Return (X, Y) of the center of cell containing provided text 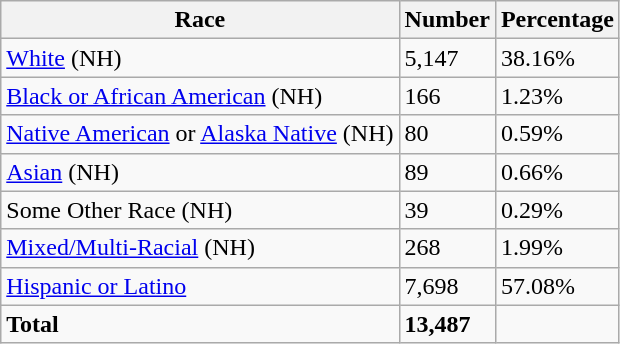
80 (447, 134)
7,698 (447, 286)
0.66% (557, 172)
1.99% (557, 248)
0.29% (557, 210)
Percentage (557, 20)
5,147 (447, 58)
268 (447, 248)
1.23% (557, 96)
89 (447, 172)
Native American or Alaska Native (NH) (200, 134)
Number (447, 20)
13,487 (447, 324)
166 (447, 96)
White (NH) (200, 58)
Race (200, 20)
0.59% (557, 134)
39 (447, 210)
Hispanic or Latino (200, 286)
Asian (NH) (200, 172)
Black or African American (NH) (200, 96)
Mixed/Multi-Racial (NH) (200, 248)
Total (200, 324)
38.16% (557, 58)
57.08% (557, 286)
Some Other Race (NH) (200, 210)
